Search for the cell housing the specified text and yield its [X, Y] center coordinate. 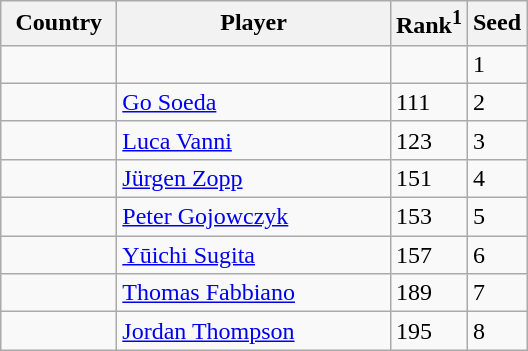
111 [428, 102]
7 [496, 293]
153 [428, 217]
Thomas Fabbiano [254, 293]
4 [496, 178]
6 [496, 255]
Peter Gojowczyk [254, 217]
195 [428, 331]
Rank1 [428, 24]
Seed [496, 24]
157 [428, 255]
189 [428, 293]
Jordan Thompson [254, 331]
8 [496, 331]
Yūichi Sugita [254, 255]
5 [496, 217]
3 [496, 140]
Player [254, 24]
2 [496, 102]
Country [59, 24]
Jürgen Zopp [254, 178]
123 [428, 140]
151 [428, 178]
Luca Vanni [254, 140]
Go Soeda [254, 102]
1 [496, 64]
